Find where the given text appears and provide that cell's center as (X, Y) coordinate. 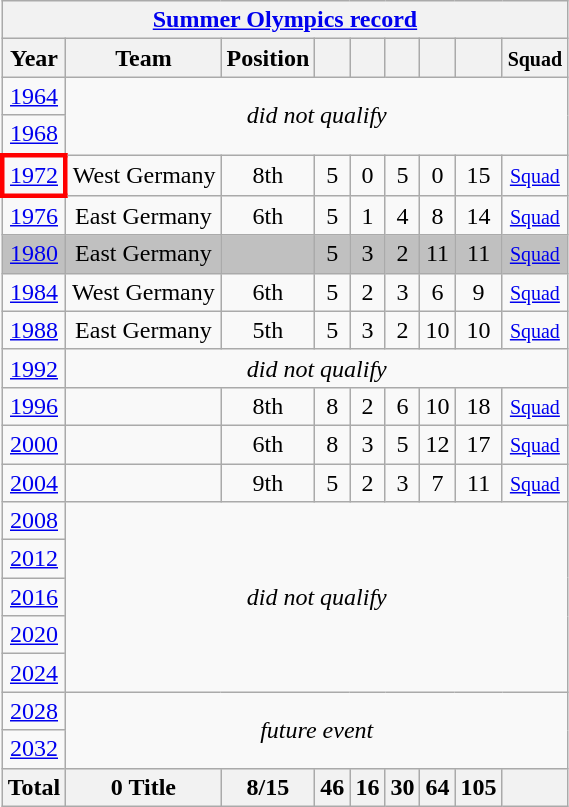
1 (368, 216)
2004 (34, 483)
12 (438, 444)
9th (268, 483)
1988 (34, 330)
7 (438, 483)
1972 (34, 174)
5th (268, 330)
16 (368, 787)
105 (478, 787)
2020 (34, 635)
30 (402, 787)
Total (34, 787)
14 (478, 216)
1996 (34, 406)
2016 (34, 597)
46 (332, 787)
17 (478, 444)
9 (478, 292)
1976 (34, 216)
8/15 (268, 787)
2024 (34, 673)
1984 (34, 292)
2032 (34, 749)
future event (317, 730)
2008 (34, 521)
18 (478, 406)
1968 (34, 135)
2012 (34, 559)
4 (402, 216)
Year (34, 58)
1980 (34, 254)
2028 (34, 711)
1992 (34, 368)
0 Title (144, 787)
64 (438, 787)
1964 (34, 96)
Team (144, 58)
15 (478, 174)
2000 (34, 444)
Position (268, 58)
Summer Olympics record (284, 20)
